Return the (X, Y) coordinate for the center point of the cell that contains the specified text.  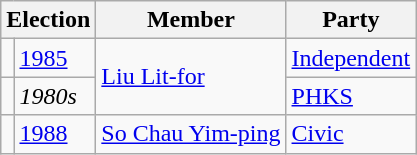
So Chau Yim-ping (191, 134)
Civic (351, 134)
1985 (55, 58)
1988 (55, 134)
Election (48, 20)
Party (351, 20)
1980s (55, 96)
Liu Lit-for (191, 77)
PHKS (351, 96)
Independent (351, 58)
Member (191, 20)
